For the text-containing cell, return its midpoint in [X, Y] coordinate format. 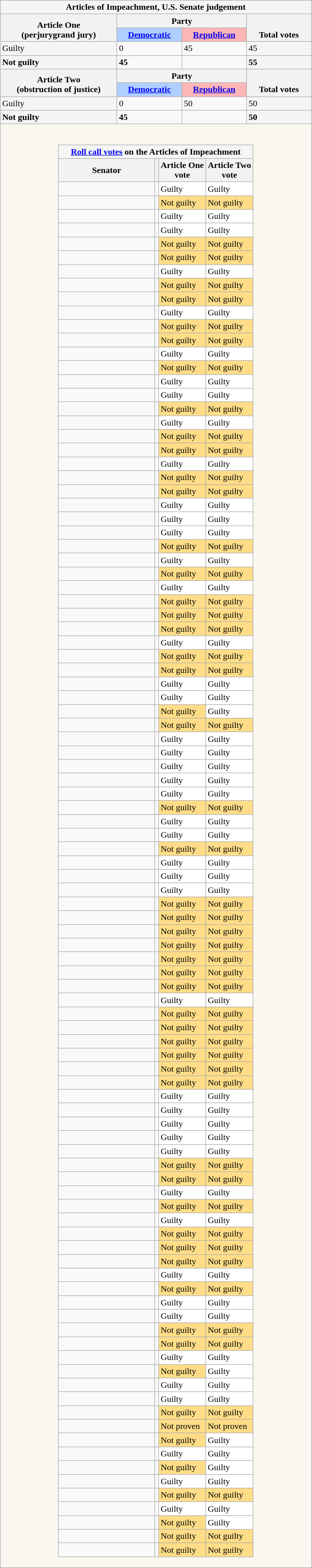
Article Two(obstruction of justice) [59, 83]
Senator [107, 170]
Roll call votes on the Articles of Impeachment [156, 152]
Article One(perjurygrand jury) [59, 28]
Article Twovote [229, 170]
Article Onevote [182, 170]
Articles of Impeachment, U.S. Senate judgement [156, 7]
55 [279, 62]
